Provide the (x, y) coordinate of the cell's center where the given text is located.  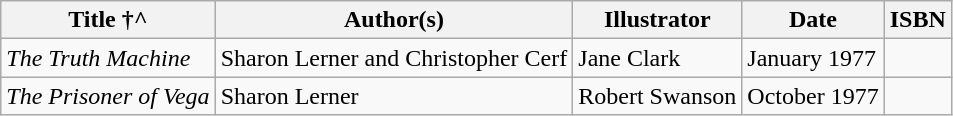
January 1977 (813, 58)
Sharon Lerner and Christopher Cerf (394, 58)
Author(s) (394, 20)
Title †^ (108, 20)
Illustrator (658, 20)
Sharon Lerner (394, 96)
October 1977 (813, 96)
Robert Swanson (658, 96)
The Truth Machine (108, 58)
Jane Clark (658, 58)
Date (813, 20)
The Prisoner of Vega (108, 96)
ISBN (918, 20)
